Output the (X, Y) coordinate of the center of the cell containing the given text.  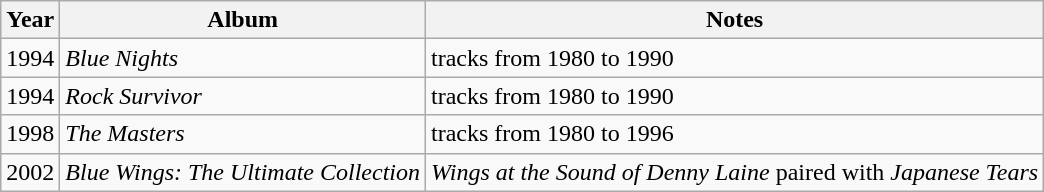
Blue Nights (243, 58)
The Masters (243, 134)
1998 (30, 134)
tracks from 1980 to 1996 (735, 134)
Album (243, 20)
Year (30, 20)
Rock Survivor (243, 96)
2002 (30, 172)
Notes (735, 20)
Blue Wings: The Ultimate Collection (243, 172)
Wings at the Sound of Denny Laine paired with Japanese Tears (735, 172)
